Scan for the cell matching the given text and deliver its [x, y] coordinate at center. 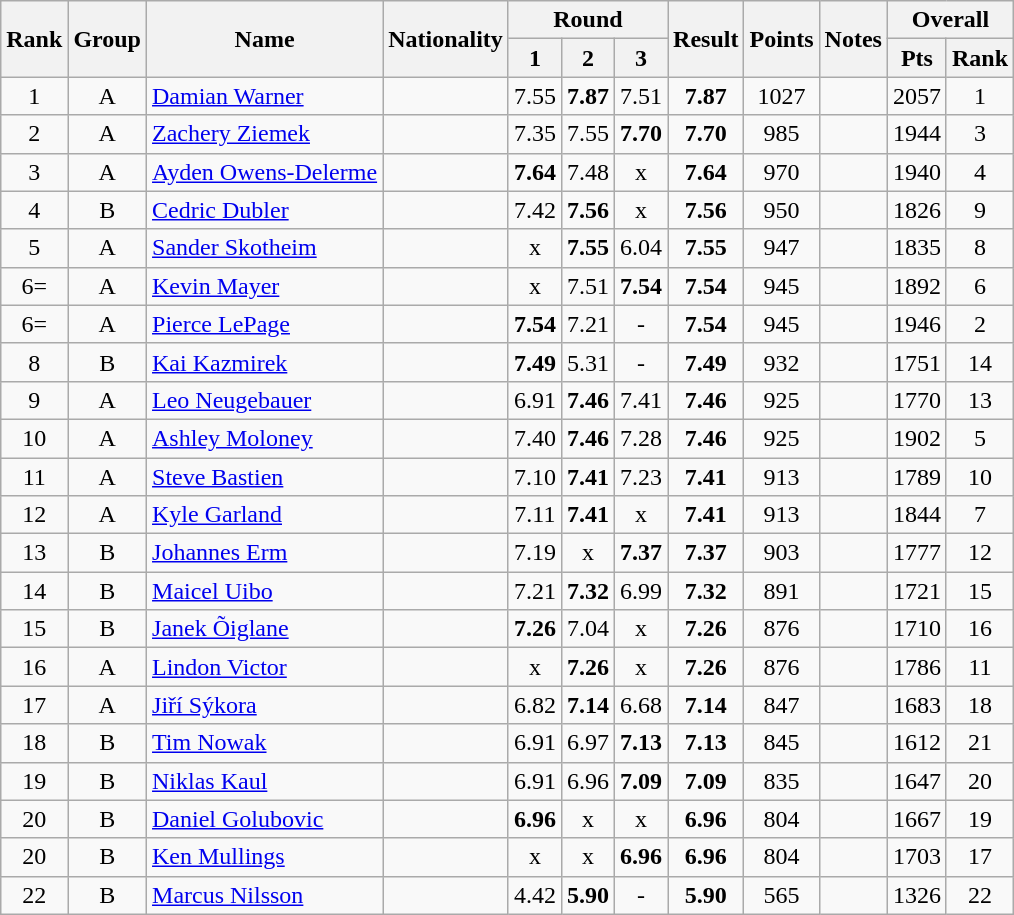
Leo Neugebauer [265, 400]
Steve Bastien [265, 477]
1667 [916, 819]
Sander Skotheim [265, 248]
6 [980, 286]
1751 [916, 362]
1940 [916, 172]
1647 [916, 781]
1710 [916, 629]
Daniel Golubovic [265, 819]
1326 [916, 895]
Lindon Victor [265, 667]
1844 [916, 515]
947 [782, 248]
7.11 [534, 515]
Kyle Garland [265, 515]
Johannes Erm [265, 553]
7.48 [588, 172]
Group [108, 39]
Nationality [446, 39]
1826 [916, 210]
2057 [916, 96]
7.19 [534, 553]
Result [706, 39]
985 [782, 134]
Round [588, 20]
835 [782, 781]
Points [782, 39]
Ayden Owens-Delerme [265, 172]
Ken Mullings [265, 857]
1683 [916, 705]
1703 [916, 857]
21 [980, 743]
Pierce LePage [265, 324]
Niklas Kaul [265, 781]
1946 [916, 324]
6.82 [534, 705]
1786 [916, 667]
903 [782, 553]
7.42 [534, 210]
4.42 [534, 895]
Tim Nowak [265, 743]
Kai Kazmirek [265, 362]
Janek Õiglane [265, 629]
6.04 [640, 248]
Overall [950, 20]
Cedric Dubler [265, 210]
6.97 [588, 743]
1892 [916, 286]
1944 [916, 134]
1770 [916, 400]
6.68 [640, 705]
7.28 [640, 438]
1027 [782, 96]
6.99 [640, 591]
970 [782, 172]
932 [782, 362]
7 [980, 515]
Pts [916, 58]
845 [782, 743]
Ashley Moloney [265, 438]
1835 [916, 248]
Notes [853, 39]
1777 [916, 553]
Maicel Uibo [265, 591]
7.40 [534, 438]
5.31 [588, 362]
7.04 [588, 629]
7.35 [534, 134]
Jiří Sýkora [265, 705]
1612 [916, 743]
Kevin Mayer [265, 286]
950 [782, 210]
565 [782, 895]
1721 [916, 591]
1902 [916, 438]
891 [782, 591]
Name [265, 39]
Damian Warner [265, 96]
847 [782, 705]
Zachery Ziemek [265, 134]
1789 [916, 477]
7.10 [534, 477]
Marcus Nilsson [265, 895]
7.23 [640, 477]
